Identify which cell holds the provided text, then report its (X, Y) central coordinate. 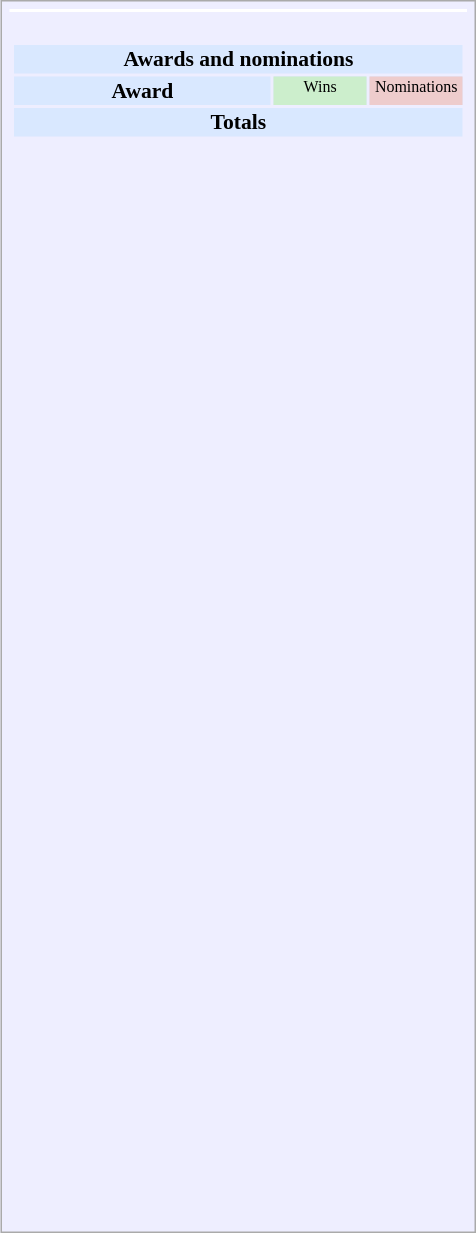
Wins (320, 90)
Awards and nominations Award Wins Nominations Totals (239, 614)
Nominations (416, 90)
Awards and nominations (238, 59)
Award (142, 90)
Totals (238, 122)
